From the cell containing the given text, extract its center point as [x, y] coordinate. 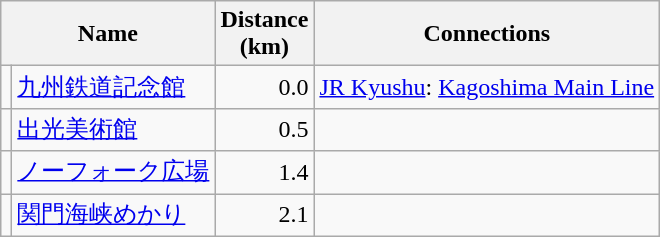
0.0 [264, 88]
関門海峡めかり [114, 216]
1.4 [264, 172]
Distance (km) [264, 34]
Name [108, 34]
出光美術館 [114, 130]
0.5 [264, 130]
2.1 [264, 216]
JR Kyushu: Kagoshima Main Line [487, 88]
Connections [487, 34]
ノーフォーク広場 [114, 172]
九州鉄道記念館 [114, 88]
